Return the [x, y] coordinate for the center point of the cell that contains the specified text.  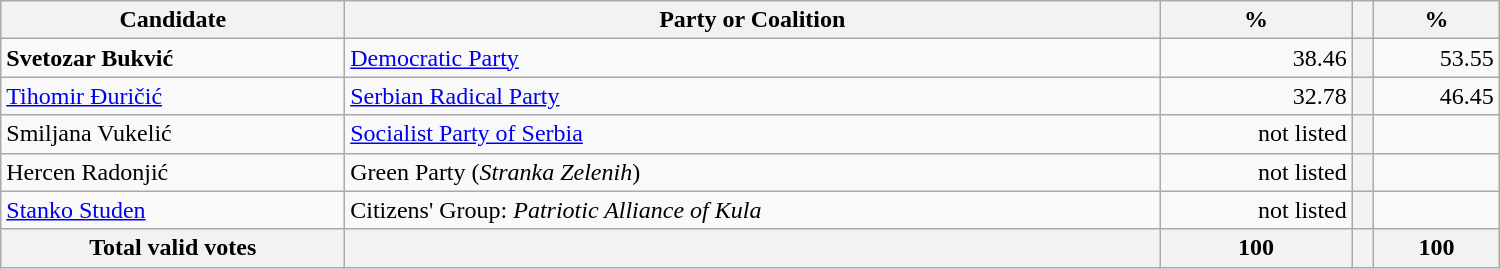
Democratic Party [752, 58]
Total valid votes [173, 248]
38.46 [1256, 58]
Smiljana Vukelić [173, 134]
Citizens' Group: Patriotic Alliance of Kula [752, 210]
Hercen Radonjić [173, 172]
Candidate [173, 20]
32.78 [1256, 96]
Socialist Party of Serbia [752, 134]
Green Party (Stranka Zelenih) [752, 172]
Svetozar Bukvić [173, 58]
Stanko Studen [173, 210]
53.55 [1437, 58]
Party or Coalition [752, 20]
46.45 [1437, 96]
Tihomir Đuričić [173, 96]
Serbian Radical Party [752, 96]
